Provide the [x, y] coordinate of the cell's center where the given text is located.  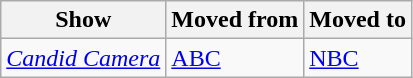
Moved from [235, 20]
NBC [358, 58]
Moved to [358, 20]
Show [84, 20]
Candid Camera [84, 58]
ABC [235, 58]
